Locate the cell with the specified text and output its [X, Y] center coordinate. 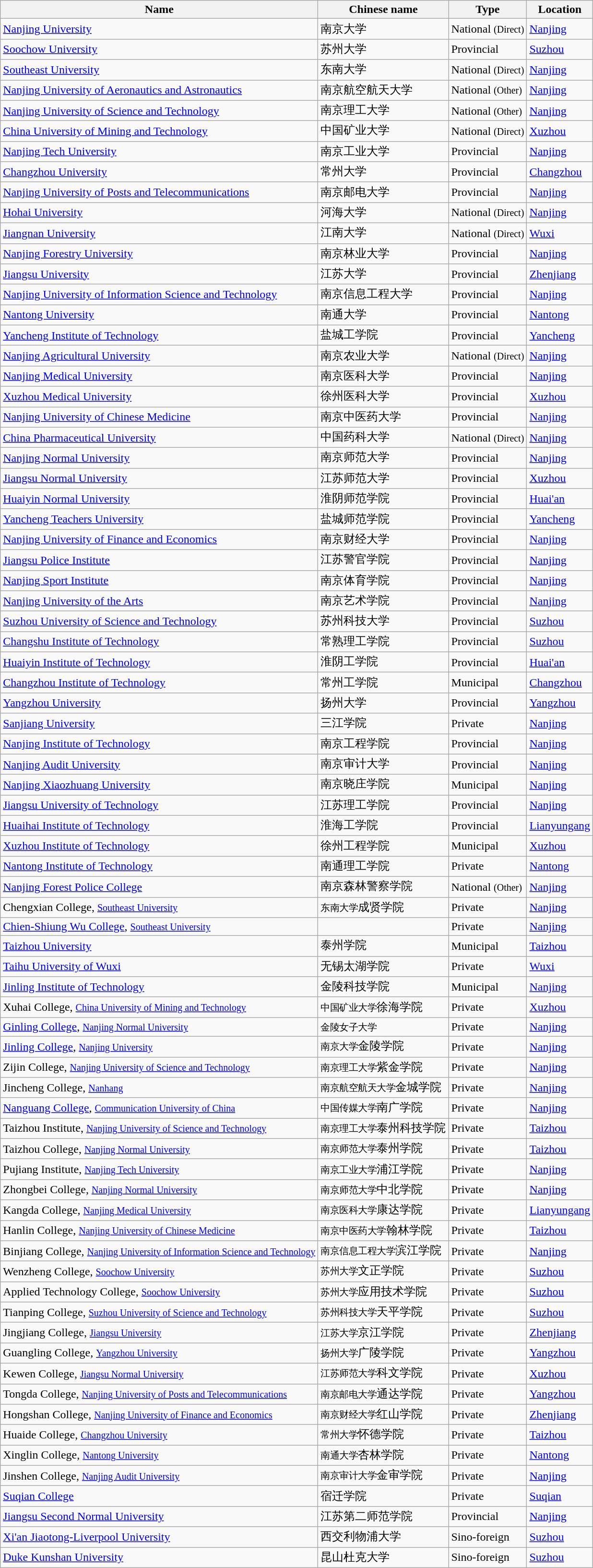
昆山杜克大学 [383, 1558]
南京师范大学泰州学院 [383, 1149]
南京工程学院 [383, 744]
Huaide College, Changzhou University [159, 1435]
Xi'an Jiaotong-Liverpool University [159, 1537]
Hanlin College, Nanjing University of Chinese Medicine [159, 1231]
扬州大学广陵学院 [383, 1353]
Jinling Institute of Technology [159, 987]
金陵科技学院 [383, 987]
Nanjing University of Posts and Telecommunications [159, 192]
Changzhou Institute of Technology [159, 682]
南京财经大学红山学院 [383, 1415]
南京师范大学 [383, 458]
Nanjing Medical University [159, 376]
南京航空航天大学金城学院 [383, 1088]
Nantong University [159, 315]
Jiangsu Police Institute [159, 560]
Huaiyin Normal University [159, 499]
中国矿业大学 [383, 132]
Taizhou University [159, 946]
Location [560, 10]
Chengxian College, Southeast University [159, 907]
南京林业大学 [383, 253]
南京医科大学康达学院 [383, 1210]
Yancheng Institute of Technology [159, 335]
苏州大学 [383, 49]
Xuzhou Medical University [159, 396]
南京农业大学 [383, 356]
Nanjing University of Chinese Medicine [159, 418]
中国传媒大学南广学院 [383, 1108]
Nanjing University of Information Science and Technology [159, 295]
Hohai University [159, 213]
南通大学杏林学院 [383, 1455]
Chien-Shiung Wu College, Southeast University [159, 927]
Suzhou University of Science and Technology [159, 621]
Guangling College, Yangzhou University [159, 1353]
常州大学怀德学院 [383, 1435]
泰州学院 [383, 946]
Nanjing University [159, 29]
徐州工程学院 [383, 846]
Kewen College, Jiangsu Normal University [159, 1374]
Taizhou Institute, Nanjing University of Science and Technology [159, 1129]
南京理工大学 [383, 110]
南京中医药大学翰林学院 [383, 1231]
Nanjing Agricultural University [159, 356]
南京审计大学 [383, 764]
常州大学 [383, 172]
南京审计大学金审学院 [383, 1475]
Huaiyin Institute of Technology [159, 662]
Pujiang Institute, Nanjing Tech University [159, 1169]
无锡太湖学院 [383, 967]
南京工业大学 [383, 152]
南通大学 [383, 315]
东南大学成贤学院 [383, 907]
Kangda College, Nanjing Medical University [159, 1210]
Zhongbei College, Nanjing Normal University [159, 1189]
徐州医科大学 [383, 396]
扬州大学 [383, 703]
Sanjiang University [159, 724]
南京大学 [383, 29]
南京邮电大学通达学院 [383, 1394]
Nantong Institute of Technology [159, 867]
苏州大学应用技术学院 [383, 1292]
淮阴工学院 [383, 662]
金陵女子大学 [383, 1027]
Yancheng Teachers University [159, 519]
南京财经大学 [383, 539]
Nanjing University of Finance and Economics [159, 539]
Taizhou College, Nanjing Normal University [159, 1149]
南京信息工程大学滨江学院 [383, 1251]
淮海工学院 [383, 826]
Nanjing Audit University [159, 764]
Applied Technology College, Soochow University [159, 1292]
Yangzhou University [159, 703]
Suqian [560, 1496]
Taihu University of Wuxi [159, 967]
Jinshen College, Nanjing Audit University [159, 1475]
Jiangsu Normal University [159, 478]
Jiangsu Second Normal University [159, 1517]
Duke Kunshan University [159, 1558]
Binjiang College, Nanjing University of Information Science and Technology [159, 1251]
Southeast University [159, 70]
Tongda College, Nanjing University of Posts and Telecommunications [159, 1394]
Tianping College, Suzhou University of Science and Technology [159, 1312]
Xinglin College, Nantong University [159, 1455]
南京晓庄学院 [383, 785]
淮阴师范学院 [383, 499]
Nanjing Sport Institute [159, 581]
苏州大学文正学院 [383, 1272]
盐城工学院 [383, 335]
苏州科技大学天平学院 [383, 1312]
宿迁学院 [383, 1496]
Huaihai Institute of Technology [159, 826]
南京中医药大学 [383, 418]
Xuzhou Institute of Technology [159, 846]
南京理工大学泰州科技学院 [383, 1129]
东南大学 [383, 70]
Jiangnan University [159, 233]
南通理工学院 [383, 867]
江苏理工学院 [383, 805]
南京医科大学 [383, 376]
江苏大学京江学院 [383, 1332]
南京艺术学院 [383, 601]
三江学院 [383, 724]
河海大学 [383, 213]
Nanjing Tech University [159, 152]
Nanguang College, Communication University of China [159, 1108]
江苏大学 [383, 275]
南京邮电大学 [383, 192]
Name [159, 10]
西交利物浦大学 [383, 1537]
江苏第二师范学院 [383, 1517]
Wenzheng College, Soochow University [159, 1272]
Jinling College, Nanjing University [159, 1046]
南京航空航天大学 [383, 90]
Nanjing University of Aeronautics and Astronautics [159, 90]
盐城师范学院 [383, 519]
常熟理工学院 [383, 642]
常州工学院 [383, 682]
中国药科大学 [383, 438]
Chinese name [383, 10]
Changshu Institute of Technology [159, 642]
Nanjing Xiaozhuang University [159, 785]
Soochow University [159, 49]
China Pharmaceutical University [159, 438]
苏州科技大学 [383, 621]
Hongshan College, Nanjing University of Finance and Economics [159, 1415]
Jiangsu University [159, 275]
Changzhou University [159, 172]
Jincheng College, Nanhang [159, 1088]
南京信息工程大学 [383, 295]
南京理工大学紫金学院 [383, 1067]
江苏师范大学 [383, 478]
Jiangsu University of Technology [159, 805]
Ginling College, Nanjing Normal University [159, 1027]
南京工业大学浦江学院 [383, 1169]
China University of Mining and Technology [159, 132]
Nanjing University of the Arts [159, 601]
南京体育学院 [383, 581]
Nanjing University of Science and Technology [159, 110]
Nanjing Institute of Technology [159, 744]
Jingjiang College, Jiangsu University [159, 1332]
江苏警官学院 [383, 560]
Type [487, 10]
南京大学金陵学院 [383, 1046]
南京森林警察学院 [383, 887]
南京师范大学中北学院 [383, 1189]
江南大学 [383, 233]
Xuhai College, China University of Mining and Technology [159, 1007]
中国矿业大学徐海学院 [383, 1007]
Suqian College [159, 1496]
江苏师范大学科文学院 [383, 1374]
Nanjing Normal University [159, 458]
Nanjing Forestry University [159, 253]
Zijin College, Nanjing University of Science and Technology [159, 1067]
Nanjing Forest Police College [159, 887]
